Determine the [x, y] coordinate at the center of the cell enclosing the given text.  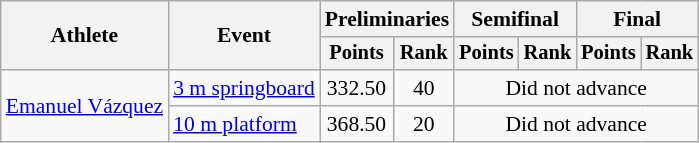
3 m springboard [244, 88]
40 [424, 88]
20 [424, 124]
Emanuel Vázquez [84, 106]
10 m platform [244, 124]
Preliminaries [387, 19]
Athlete [84, 36]
332.50 [357, 88]
Semifinal [515, 19]
Event [244, 36]
Final [637, 19]
368.50 [357, 124]
